Pinpoint the cell where the given text exists, returning its (x, y) midpoint coordinate. 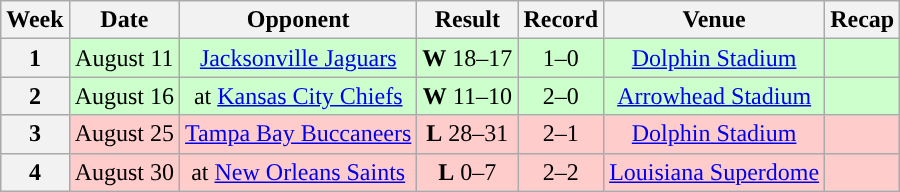
1–0 (561, 58)
at Kansas City Chiefs (298, 96)
2–1 (561, 134)
Opponent (298, 20)
Louisiana Superdome (714, 172)
Venue (714, 20)
Week (35, 20)
2–2 (561, 172)
August 11 (124, 58)
1 (35, 58)
4 (35, 172)
2 (35, 96)
Record (561, 20)
W 11–10 (468, 96)
August 25 (124, 134)
Recap (862, 20)
2–0 (561, 96)
W 18–17 (468, 58)
L 28–31 (468, 134)
Jacksonville Jaguars (298, 58)
Tampa Bay Buccaneers (298, 134)
L 0–7 (468, 172)
3 (35, 134)
Date (124, 20)
at New Orleans Saints (298, 172)
Arrowhead Stadium (714, 96)
August 30 (124, 172)
August 16 (124, 96)
Result (468, 20)
